Capture the cell that displays the provided text and extract its [x, y] central coordinate. 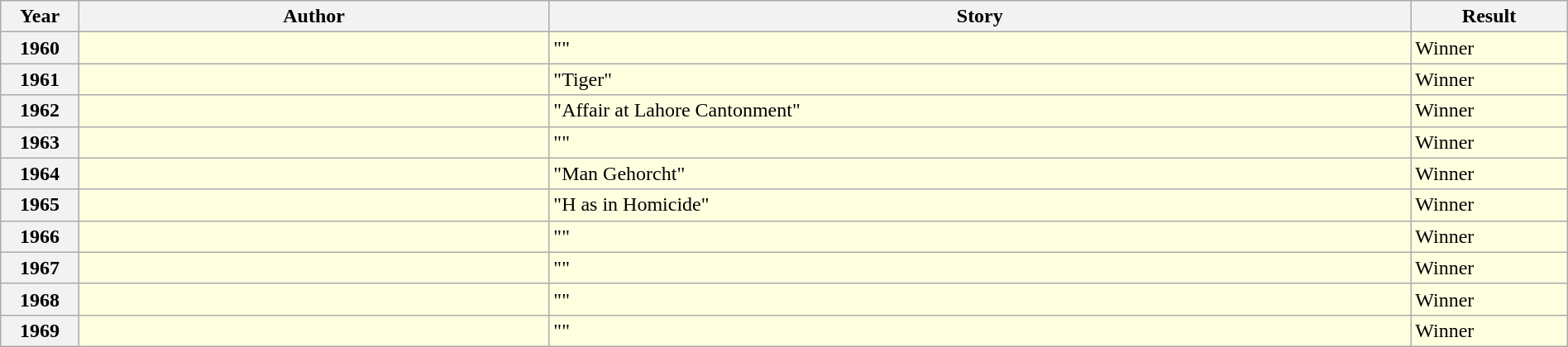
Author [313, 17]
Result [1489, 17]
1969 [40, 330]
1966 [40, 236]
1960 [40, 48]
1968 [40, 299]
1962 [40, 111]
1963 [40, 142]
1961 [40, 79]
1965 [40, 205]
1964 [40, 173]
Story [980, 17]
"Affair at Lahore Cantonment" [980, 111]
"H as in Homicide" [980, 205]
1967 [40, 268]
Year [40, 17]
"Man Gehorcht" [980, 173]
"Tiger" [980, 79]
